Find where the given text appears and provide that cell's center as [x, y] coordinate. 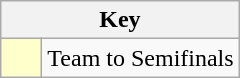
Team to Semifinals [140, 58]
Key [120, 20]
